Determine the [X, Y] coordinate at the center of the cell enclosing the given text.  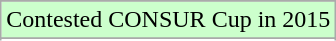
Contested CONSUR Cup in 2015 [168, 20]
